Search for the cell housing the specified text and yield its [x, y] center coordinate. 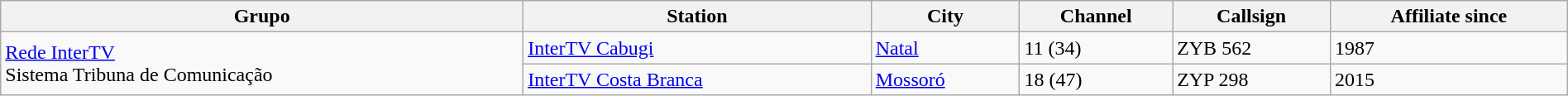
1987 [1449, 48]
2015 [1449, 79]
18 (47) [1097, 79]
Natal [945, 48]
Affiliate since [1449, 17]
ZYP 298 [1252, 79]
Station [698, 17]
InterTV Costa Branca [698, 79]
InterTV Cabugi [698, 48]
Grupo [262, 17]
ZYB 562 [1252, 48]
Callsign [1252, 17]
11 (34) [1097, 48]
Rede InterTV Sistema Tribuna de Comunicação [262, 64]
City [945, 17]
Mossoró [945, 79]
Channel [1097, 17]
